From the cell containing the given text, extract its center point as (x, y) coordinate. 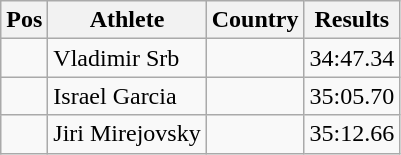
Vladimir Srb (127, 58)
Israel Garcia (127, 96)
Country (255, 20)
Pos (24, 20)
Athlete (127, 20)
Jiri Mirejovsky (127, 134)
34:47.34 (352, 58)
35:12.66 (352, 134)
Results (352, 20)
35:05.70 (352, 96)
